Output the [x, y] coordinate of the center of the cell containing the given text.  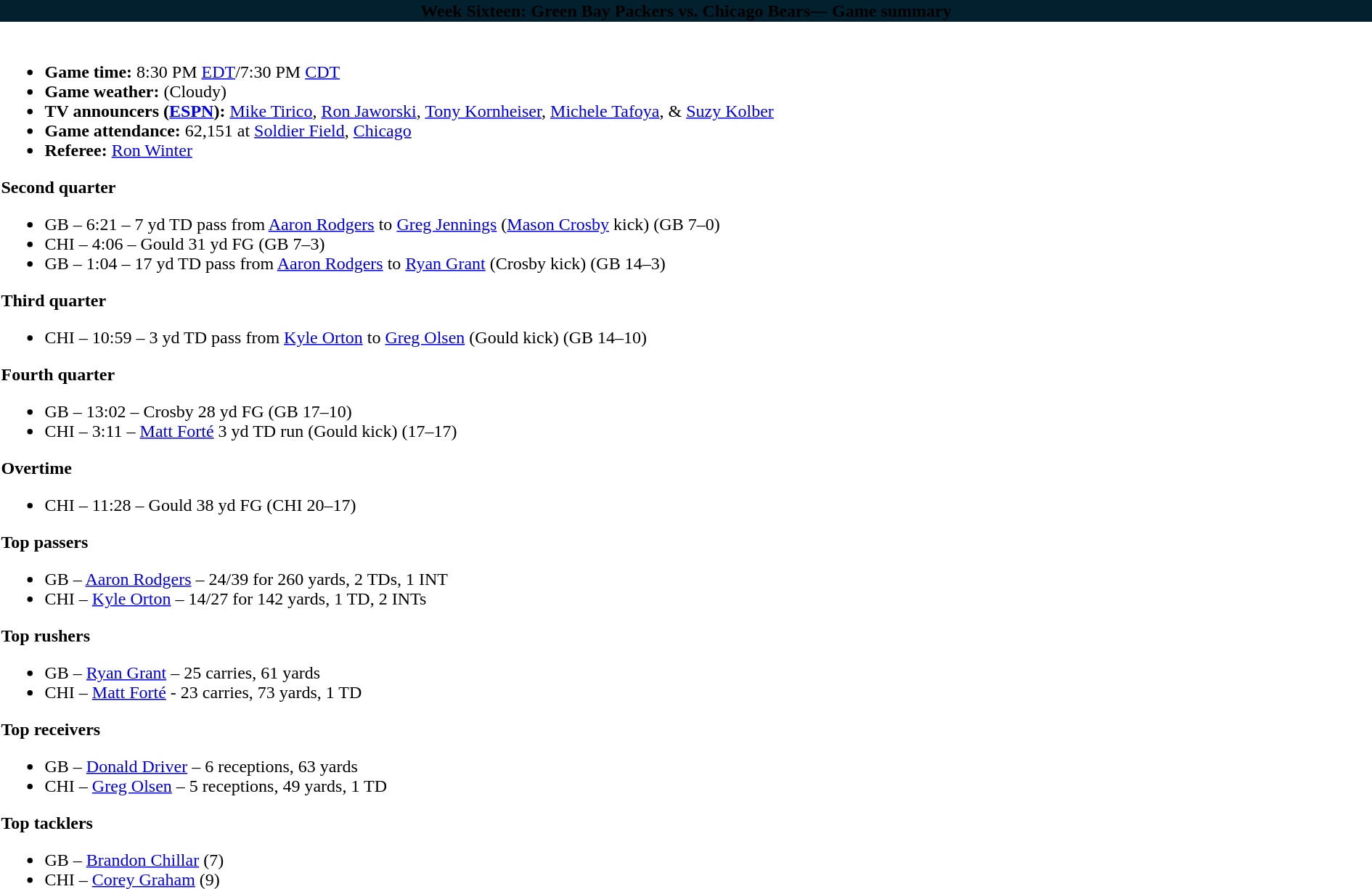
Week Sixteen: Green Bay Packers vs. Chicago Bears— Game summary [686, 11]
